Determine the [X, Y] coordinate at the center of the cell enclosing the given text.  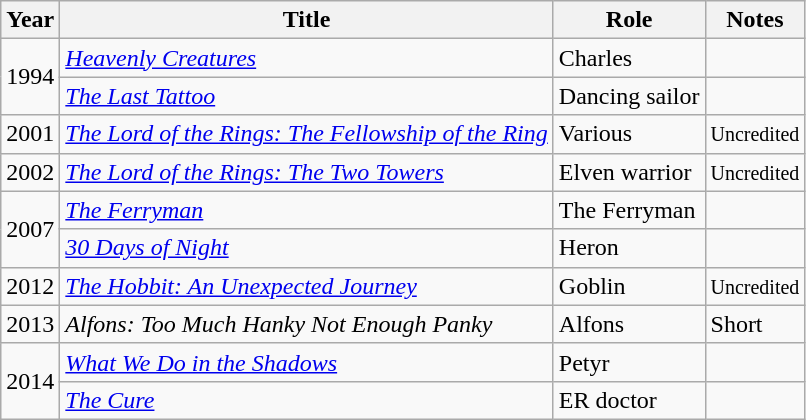
ER doctor [629, 400]
Notes [755, 20]
Charles [629, 58]
Heavenly Creatures [307, 58]
Goblin [629, 286]
The Hobbit: An Unexpected Journey [307, 286]
The Lord of the Rings: The Two Towers [307, 172]
Alfons: Too Much Hanky Not Enough Panky [307, 324]
Title [307, 20]
2014 [30, 381]
Heron [629, 248]
2001 [30, 134]
The Last Tattoo [307, 96]
Alfons [629, 324]
Petyr [629, 362]
30 Days of Night [307, 248]
1994 [30, 77]
The Lord of the Rings: The Fellowship of the Ring [307, 134]
The Cure [307, 400]
Various [629, 134]
Dancing sailor [629, 96]
2012 [30, 286]
2013 [30, 324]
What We Do in the Shadows [307, 362]
2007 [30, 229]
Role [629, 20]
2002 [30, 172]
Year [30, 20]
Elven warrior [629, 172]
Short [755, 324]
